Determine the (X, Y) coordinate at the center of the cell enclosing the given text.  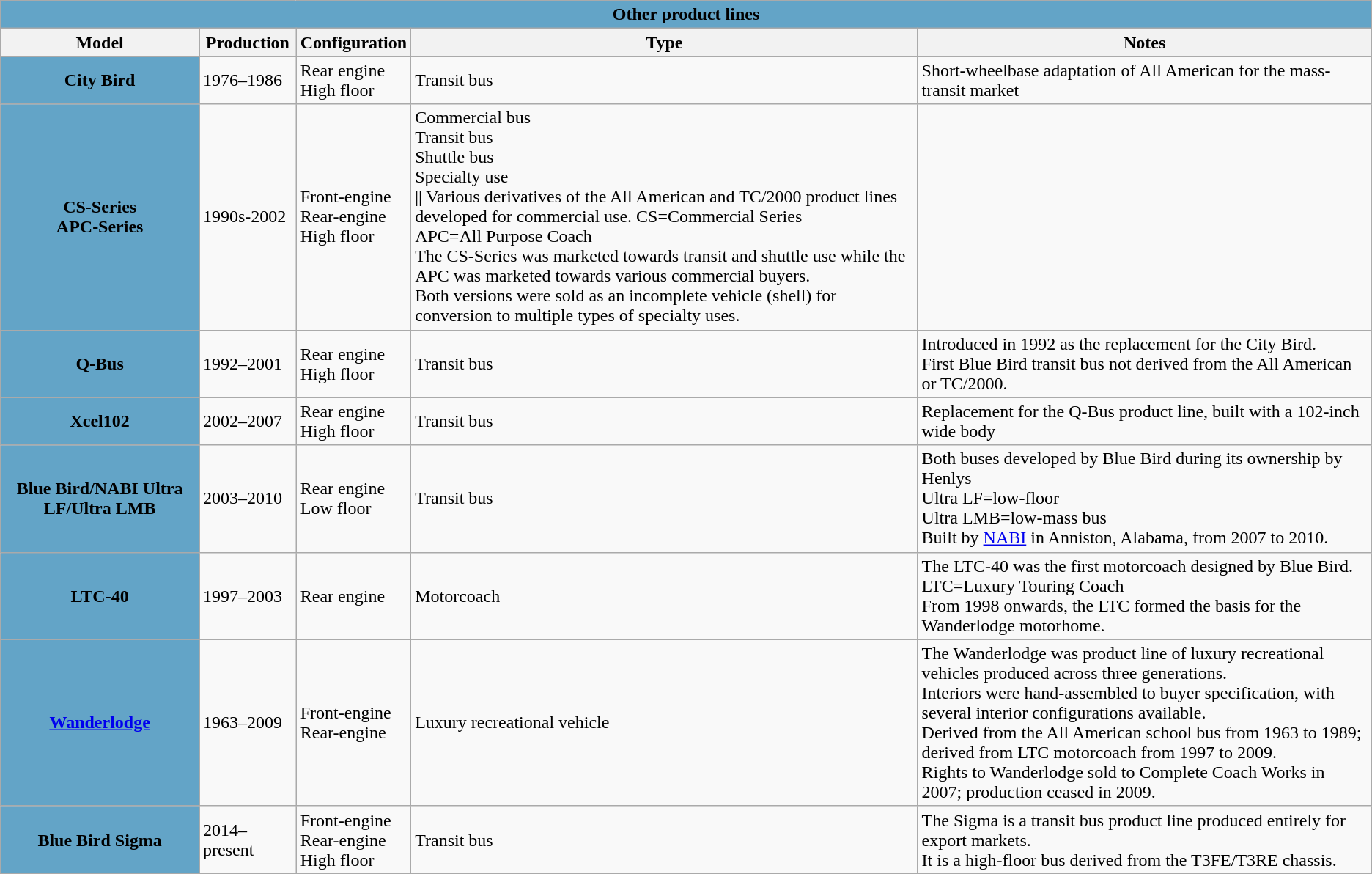
Blue Bird Sigma (100, 840)
CS-SeriesAPC-Series (100, 217)
1976–1986 (248, 81)
1963–2009 (248, 723)
Type (664, 43)
Configuration (353, 43)
1997–2003 (248, 595)
Motorcoach (664, 595)
2014–present (248, 840)
Xcel102 (100, 421)
City Bird (100, 81)
2003–2010 (248, 499)
Model (100, 43)
Other product lines (686, 15)
Luxury recreational vehicle (664, 723)
1990s-2002 (248, 217)
Rear engine (353, 595)
Replacement for the Q-Bus product line, built with a 102-inch wide body (1145, 421)
Blue Bird/NABI Ultra LF/Ultra LMB (100, 499)
The Sigma is a transit bus product line produced entirely for export markets.It is a high-floor bus derived from the T3FE/T3RE chassis. (1145, 840)
Short-wheelbase adaptation of All American for the mass-transit market (1145, 81)
2002–2007 (248, 421)
Q-Bus (100, 364)
Rear engineLow floor (353, 499)
Introduced in 1992 as the replacement for the City Bird.First Blue Bird transit bus not derived from the All American or TC/2000. (1145, 364)
Production (248, 43)
Front-engineRear-engine (353, 723)
Notes (1145, 43)
Wanderlodge (100, 723)
LTC-40 (100, 595)
1992–2001 (248, 364)
